Scan for the cell matching the given text and deliver its (x, y) coordinate at center. 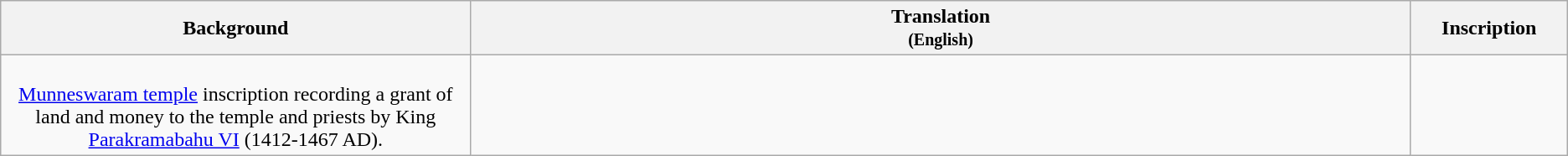
Munneswaram temple inscription recording a grant of land and money to the temple and priests by King Parakramabahu VI (1412-1467 AD). (236, 106)
Inscription (1489, 29)
Translation(English) (941, 29)
Background (236, 29)
